Search for the cell housing the specified text and yield its (X, Y) center coordinate. 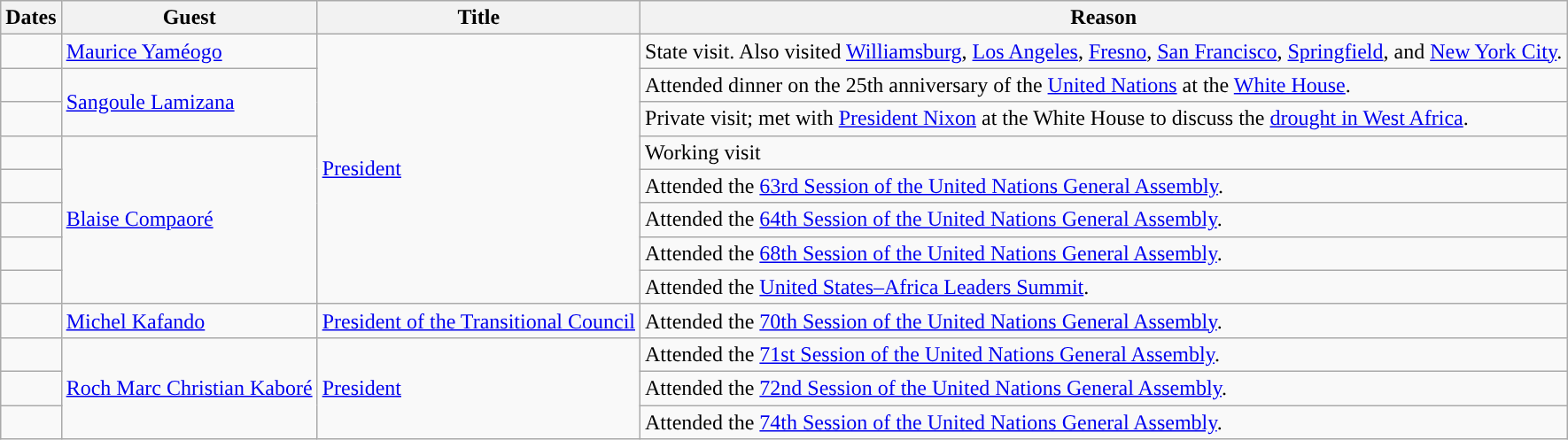
Michel Kafando (190, 320)
State visit. Also visited Williamsburg, Los Angeles, Fresno, San Francisco, Springfield, and New York City. (1104, 51)
Guest (190, 18)
Attended the 70th Session of the United Nations General Assembly. (1104, 320)
Dates (31, 18)
Sangoule Lamizana (190, 102)
Maurice Yaméogo (190, 51)
Working visit (1104, 152)
Attended dinner on the 25th anniversary of the United Nations at the White House. (1104, 85)
Blaise Compaoré (190, 220)
Reason (1104, 18)
Attended the 64th Session of the United Nations General Assembly. (1104, 220)
Attended the 74th Session of the United Nations General Assembly. (1104, 422)
Private visit; met with President Nixon at the White House to discuss the drought in West Africa. (1104, 119)
President of the Transitional Council (478, 320)
Attended the 63rd Session of the United Nations General Assembly. (1104, 186)
Title (478, 18)
Attended the 68th Session of the United Nations General Assembly. (1104, 253)
Attended the 72nd Session of the United Nations General Assembly. (1104, 388)
Attended the 71st Session of the United Nations General Assembly. (1104, 354)
Roch Marc Christian Kaboré (190, 388)
Attended the United States–Africa Leaders Summit. (1104, 287)
